Identify which cell holds the provided text, then report its (X, Y) central coordinate. 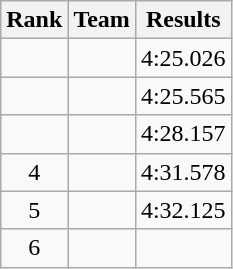
Team (102, 20)
Rank (34, 20)
Results (183, 20)
4 (34, 172)
6 (34, 248)
4:25.026 (183, 58)
4:28.157 (183, 134)
4:31.578 (183, 172)
4:32.125 (183, 210)
5 (34, 210)
4:25.565 (183, 96)
